From the cell containing the given text, extract its center point as [x, y] coordinate. 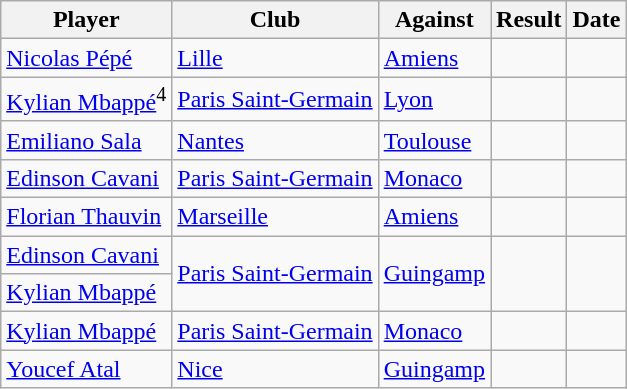
Against [434, 20]
Marseille [275, 217]
Kylian Mbappé4 [86, 100]
Nantes [275, 140]
Lyon [434, 100]
Player [86, 20]
Nice [275, 369]
Youcef Atal [86, 369]
Result [529, 20]
Toulouse [434, 140]
Lille [275, 58]
Emiliano Sala [86, 140]
Club [275, 20]
Florian Thauvin [86, 217]
Date [596, 20]
Nicolas Pépé [86, 58]
